Capture the cell that displays the provided text and extract its [X, Y] central coordinate. 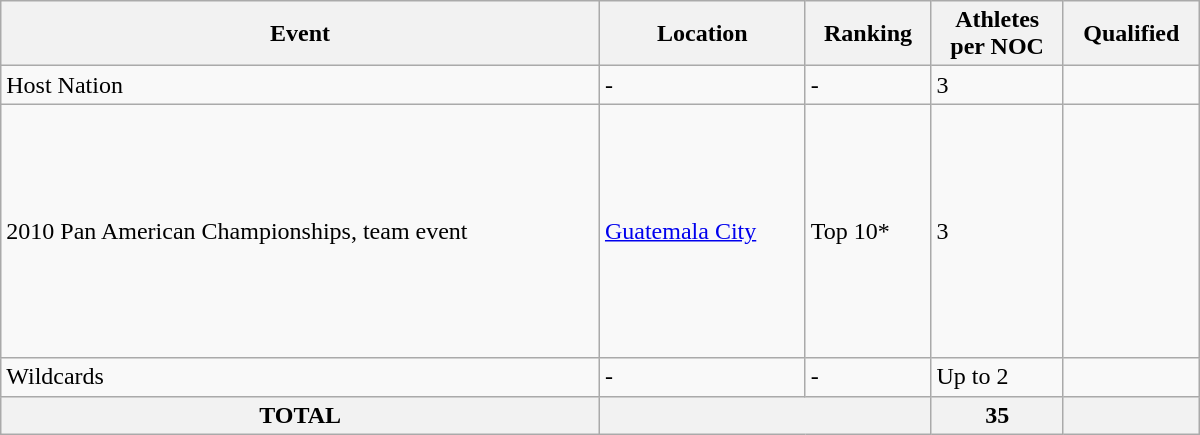
Top 10* [868, 231]
35 [998, 415]
TOTAL [300, 415]
2010 Pan American Championships, team event [300, 231]
Event [300, 34]
Location [702, 34]
Ranking [868, 34]
Guatemala City [702, 231]
Wildcards [300, 377]
Host Nation [300, 85]
Athletes per NOC [998, 34]
Up to 2 [998, 377]
Qualified [1131, 34]
